From the cell containing the given text, extract its center point as (x, y) coordinate. 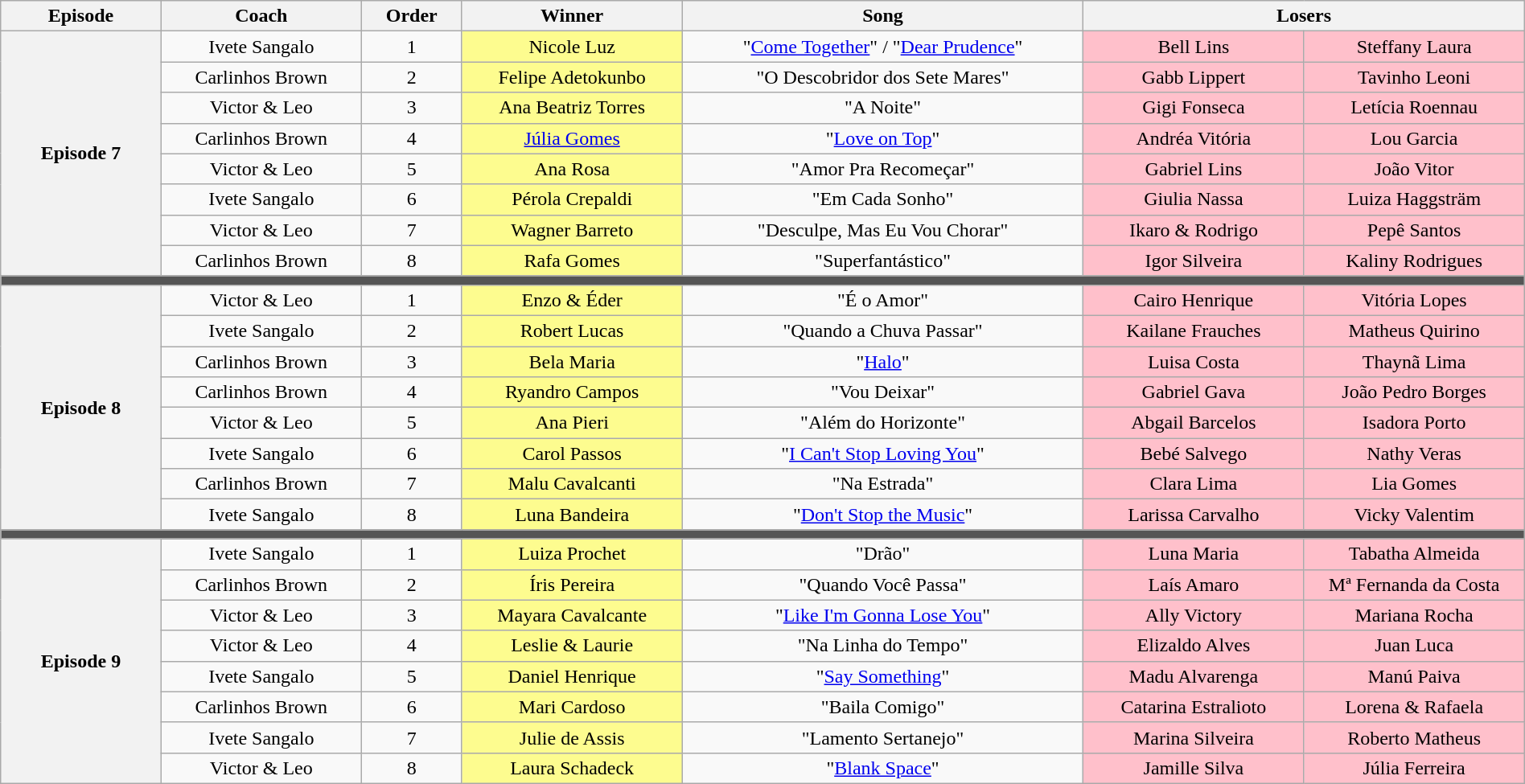
Vitória Lopes (1414, 300)
Episode 9 (80, 661)
"Amor Pra Recomeçar" (883, 169)
Mariana Rocha (1414, 615)
"Superfantástico" (883, 261)
Bela Maria (572, 361)
Gabb Lippert (1194, 77)
Episode 7 (80, 154)
"A Noite" (883, 108)
Felipe Adetokunbo (572, 77)
Juan Luca (1414, 646)
Laura Schadeck (572, 768)
Luiza Haggsträm (1414, 199)
Losers (1304, 16)
Madu Alvarenga (1194, 676)
Larissa Carvalho (1194, 515)
Song (883, 16)
Gabriel Gava (1194, 392)
Lorena & Rafaela (1414, 707)
Kaliny Rodrigues (1414, 261)
Ana Pieri (572, 423)
Malu Cavalcanti (572, 484)
Lou Garcia (1414, 138)
Ana Rosa (572, 169)
Rafa Gomes (572, 261)
Clara Lima (1194, 484)
Nathy Veras (1414, 454)
Isadora Porto (1414, 423)
"Baila Comigo" (883, 707)
Andréa Vitória (1194, 138)
Manú Paiva (1414, 676)
"I Can't Stop Loving You" (883, 454)
Jamille Silva (1194, 768)
Igor Silveira (1194, 261)
Gigi Fonseca (1194, 108)
Marina Silveira (1194, 737)
Íris Pereira (572, 585)
Winner (572, 16)
Order (412, 16)
Bell Lins (1194, 47)
Júlia Gomes (572, 138)
"Além do Horizonte" (883, 423)
Episode (80, 16)
Mari Cardoso (572, 707)
Letícia Roennau (1414, 108)
Pepê Santos (1414, 230)
Ana Beatriz Torres (572, 108)
Giulia Nassa (1194, 199)
Ally Victory (1194, 615)
"Halo" (883, 361)
Enzo & Éder (572, 300)
Matheus Quirino (1414, 330)
"Drão" (883, 554)
Júlia Ferreira (1414, 768)
Gabriel Lins (1194, 169)
João Vitor (1414, 169)
Mª Fernanda da Costa (1414, 585)
Daniel Henrique (572, 676)
Pérola Crepaldi (572, 199)
"Love on Top" (883, 138)
"Blank Space" (883, 768)
Mayara Cavalcante (572, 615)
Tabatha Almeida (1414, 554)
"Say Something" (883, 676)
Ikaro & Rodrigo (1194, 230)
Cairo Henrique (1194, 300)
Leslie & Laurie (572, 646)
Ryandro Campos (572, 392)
"Come Together" / "Dear Prudence" (883, 47)
Lia Gomes (1414, 484)
"Don't Stop the Music" (883, 515)
Steffany Laura (1414, 47)
Robert Lucas (572, 330)
Elizaldo Alves (1194, 646)
Laís Amaro (1194, 585)
"Lamento Sertanejo" (883, 737)
Luna Bandeira (572, 515)
"Quando Você Passa" (883, 585)
"Like I'm Gonna Lose You" (883, 615)
"Desculpe, Mas Eu Vou Chorar" (883, 230)
Abgail Barcelos (1194, 423)
Roberto Matheus (1414, 737)
João Pedro Borges (1414, 392)
Bebé Salvego (1194, 454)
"O Descobridor dos Sete Mares" (883, 77)
Nicole Luz (572, 47)
"Na Estrada" (883, 484)
Coach (261, 16)
"Em Cada Sonho" (883, 199)
Julie de Assis (572, 737)
Vicky Valentim (1414, 515)
Episode 8 (80, 407)
"Quando a Chuva Passar" (883, 330)
Tavinho Leoni (1414, 77)
Wagner Barreto (572, 230)
"É o Amor" (883, 300)
"Na Linha do Tempo" (883, 646)
"Vou Deixar" (883, 392)
Luisa Costa (1194, 361)
Luna Maria (1194, 554)
Luiza Prochet (572, 554)
Catarina Estralioto (1194, 707)
Carol Passos (572, 454)
Kailane Frauches (1194, 330)
Thaynã Lima (1414, 361)
